Extract the (X, Y) coordinate from the center of the cell holding the provided text.  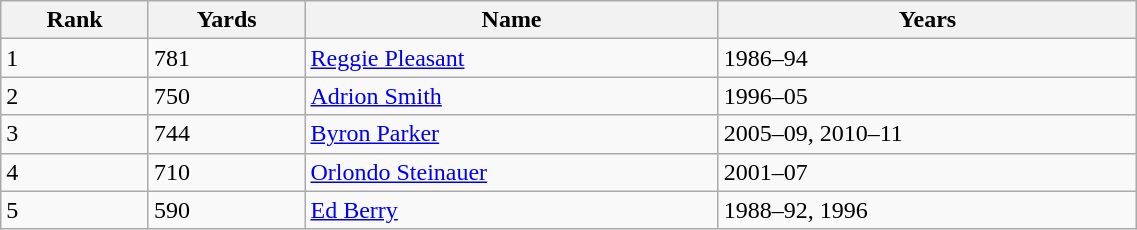
1986–94 (928, 58)
Orlondo Steinauer (512, 172)
3 (75, 134)
1 (75, 58)
744 (226, 134)
Adrion Smith (512, 96)
Years (928, 20)
Name (512, 20)
Ed Berry (512, 210)
781 (226, 58)
Byron Parker (512, 134)
2005–09, 2010–11 (928, 134)
5 (75, 210)
590 (226, 210)
2001–07 (928, 172)
1996–05 (928, 96)
2 (75, 96)
750 (226, 96)
Yards (226, 20)
1988–92, 1996 (928, 210)
710 (226, 172)
Reggie Pleasant (512, 58)
4 (75, 172)
Rank (75, 20)
